Scan for the cell matching the given text and deliver its (x, y) coordinate at center. 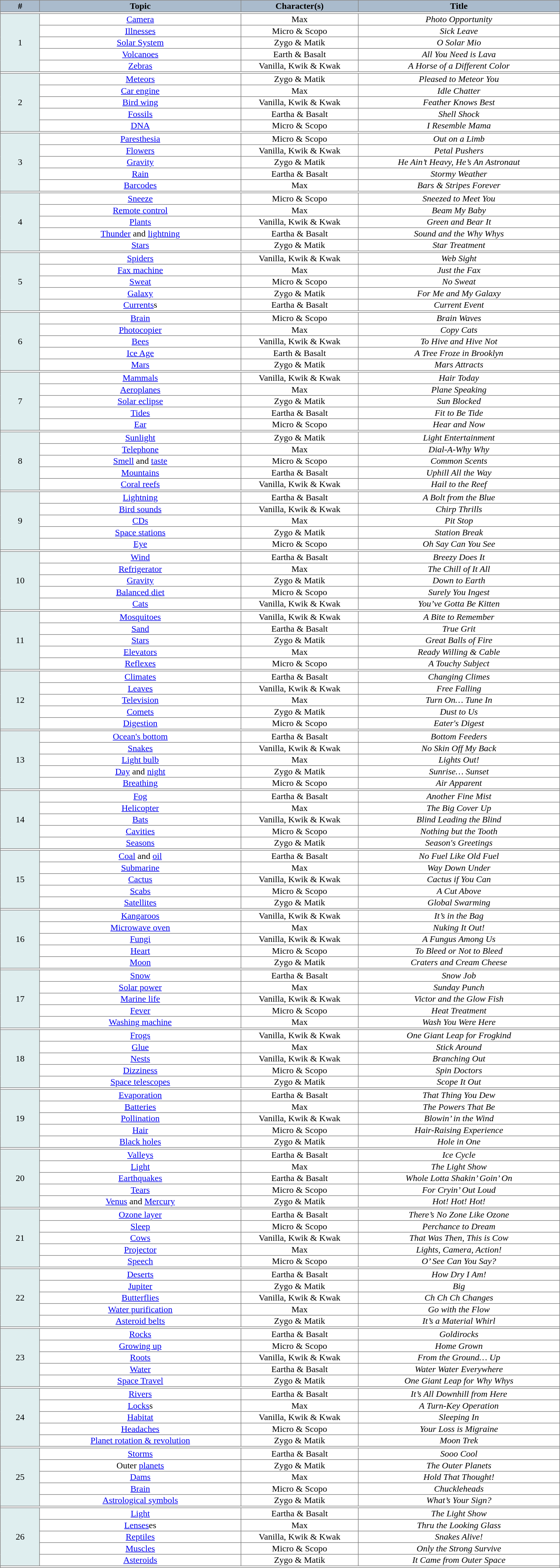
Rivers (140, 1394)
Solar power (140, 987)
Go with the Flow (459, 1309)
Fit to Be Tide (459, 413)
Copy Cats (459, 330)
Snow (140, 976)
Helicopter (140, 808)
O Solar Mio (459, 43)
Hot! Hot! Hot! (459, 1202)
Sound and the Why Whys (459, 234)
Reptiles (140, 1537)
Hair Today (459, 378)
Ch Ch Ch Changes (459, 1298)
Water purification (140, 1309)
Kangaroos (140, 916)
Breathing (140, 783)
Television (140, 700)
It Came from Outer Space (459, 1560)
Wind (140, 557)
Venus and Mercury (140, 1202)
It’s a Material Whirl (459, 1321)
From the Ground… Up (459, 1358)
9 (20, 521)
Sun Blocked (459, 401)
Lights, Camera, Action! (459, 1250)
Tears (140, 1190)
Submarine (140, 868)
No Skin Off My Back (459, 748)
7 (20, 401)
Bees (140, 342)
Thunder and lightning (140, 234)
Barcodes (140, 186)
Balanced diet (140, 592)
20 (20, 1178)
To Hive and Hive Not (459, 342)
Asteroids (140, 1560)
Surely You Ingest (459, 592)
Meteors (140, 79)
Space stations (140, 532)
Outer planets (140, 1465)
8 (20, 461)
Galaxy (140, 293)
15 (20, 880)
No Fuel Like Old Fuel (459, 856)
2 (20, 103)
Elevators (140, 652)
Pleased to Meteor You (459, 79)
Star Treatment (459, 245)
Way Down Under (459, 868)
Bars & Stripes Forever (459, 186)
Sleep (140, 1226)
A Horse of a Different Color (459, 66)
Dams (140, 1477)
Fungi (140, 939)
Telephone (140, 449)
Headaches (140, 1429)
For Me and My Galaxy (459, 293)
Plane Speaking (459, 390)
Moon Trek (459, 1441)
Sneeze (140, 199)
The Outer Planets (459, 1465)
Spiders (140, 259)
Branching Out (459, 1059)
Sand (140, 629)
11 (20, 640)
Lights Out! (459, 760)
Mars (140, 365)
Hold That Thought! (459, 1477)
24 (20, 1417)
Down to Earth (459, 581)
Water (140, 1369)
Roots (140, 1358)
A Turn-Key Operation (459, 1406)
Snow Job (459, 976)
The Big Cover Up (459, 808)
5 (20, 282)
Tides (140, 413)
DNA (140, 126)
23 (20, 1358)
Speech (140, 1261)
Stick Around (459, 1047)
Lightning (140, 498)
Nothing but the Tooth (459, 831)
26 (20, 1537)
Plants (140, 222)
Great Balls of Fire (459, 640)
Refrigerator (140, 569)
There’s No Zone Like Ozone (459, 1215)
16 (20, 939)
To Bleed or Not to Bleed (459, 951)
Marine life (140, 999)
3 (20, 162)
Cactus if You Can (459, 880)
Camera (140, 20)
CDs (140, 521)
Station Break (459, 532)
He Ain’t Heavy, He’s An Astronaut (459, 162)
Lenseses (140, 1525)
Another Fine Mist (459, 797)
Zebras (140, 66)
Black holes (140, 1142)
You’ve Gotta Be Kitten (459, 604)
10 (20, 581)
Just the Fax (459, 270)
Current Event (459, 305)
22 (20, 1298)
Hair-Raising Experience (459, 1130)
Global Swarming (459, 903)
Chirp Thrills (459, 509)
A Bolt from the Blue (459, 498)
Blind Leading the Blind (459, 820)
The Powers That Be (459, 1107)
Sneezed to Meet You (459, 199)
Flowers (140, 151)
Hail to the Reef (459, 484)
Mountains (140, 473)
Growing up (140, 1346)
Beam My Baby (459, 210)
Paresthesia (140, 139)
Microwave oven (140, 928)
Petal Pushers (459, 151)
Reflexes (140, 664)
Wash You Were Here (459, 1022)
Car engine (140, 91)
No Sweat (459, 282)
Frogs (140, 1036)
Craters and Cream Cheese (459, 963)
Satellites (140, 903)
Heart (140, 951)
Whole Lotta Shakin’ Goin’ On (459, 1178)
Dizziness (140, 1070)
Batteries (140, 1107)
Smell and taste (140, 461)
Scope It Out (459, 1082)
Dial-A-Why Why (459, 449)
Uphill All the Way (459, 473)
Space telescopes (140, 1082)
Rocks (140, 1334)
Sooo Cool (459, 1454)
# (20, 6)
Breezy Does It (459, 557)
Storms (140, 1454)
Ocean's bottom (140, 737)
Green and Bear It (459, 222)
Bats (140, 820)
Moon (140, 963)
Sleeping In (459, 1417)
6 (20, 342)
Leaves (140, 688)
Mosquitoes (140, 617)
Scabs (140, 891)
Topic (140, 6)
Snakes (140, 748)
Bird sounds (140, 509)
Light bulb (140, 760)
Fog (140, 797)
A Tree Froze in Brooklyn (459, 353)
Sweat (140, 282)
13 (20, 760)
Chuckleheads (459, 1489)
Out on a Limb (459, 139)
Nests (140, 1059)
Cats (140, 604)
Oh Say Can You See (459, 544)
Rain (140, 174)
The Chill of It All (459, 569)
Glue (140, 1047)
Sunday Punch (459, 987)
Jupiter (140, 1286)
Light Entertainment (459, 438)
A Fungus Among Us (459, 939)
Lockss (140, 1406)
That Thing You Dew (459, 1095)
I Resemble Mama (459, 126)
Hear and Now (459, 425)
Sunlight (140, 438)
Coal and oil (140, 856)
Digestion (140, 723)
Cactus (140, 880)
Pollination (140, 1119)
Solar System (140, 43)
Dust to Us (459, 712)
Title (459, 6)
Volcanoes (140, 54)
Muscles (140, 1548)
Planet rotation & revolution (140, 1441)
Mammals (140, 378)
Your Loss is Migraine (459, 1429)
Stormy Weather (459, 174)
True Grit (459, 629)
Fossils (140, 114)
Spin Doctors (459, 1070)
17 (20, 999)
What’s Your Sign? (459, 1500)
Climates (140, 677)
Bird wing (140, 103)
Ear (140, 425)
Common Scents (459, 461)
Sunrise… Sunset (459, 771)
Eye (140, 544)
Goldirocks (459, 1334)
Eater's Digest (459, 723)
Ice Age (140, 353)
Currentss (140, 305)
Air Apparent (459, 783)
Space Travel (140, 1381)
18 (20, 1059)
Free Falling (459, 688)
Nuking It Out! (459, 928)
Perchance to Dream (459, 1226)
Cows (140, 1238)
Photocopier (140, 330)
Victor and the Glow Fish (459, 999)
Solar eclipse (140, 401)
Valleys (140, 1155)
4 (20, 222)
That Was Then, This is Cow (459, 1238)
Only the Strong Survive (459, 1548)
O’ See Can You Say? (459, 1261)
Heat Treatment (459, 1011)
Feather Knows Best (459, 103)
All You Need is Lava (459, 54)
21 (20, 1238)
19 (20, 1119)
One Giant Leap for Why Whys (459, 1381)
It’s in the Bag (459, 916)
Day and night (140, 771)
Blowin’ in the Wind (459, 1119)
Hole in One (459, 1142)
Ozone layer (140, 1215)
Home Grown (459, 1346)
Habitat (140, 1417)
Ready Willing & Cable (459, 652)
A Bite to Remember (459, 617)
Brain Waves (459, 318)
Earthquakes (140, 1178)
Water Water Everywhere (459, 1369)
Hair (140, 1130)
How Dry I Am! (459, 1275)
Pit Stop (459, 521)
Projector (140, 1250)
12 (20, 700)
14 (20, 820)
Photo Opportunity (459, 20)
Bottom Feeders (459, 737)
Big (459, 1286)
Remote control (140, 210)
Idle Chatter (459, 91)
Evaporation (140, 1095)
Illnesses (140, 31)
Coral reefs (140, 484)
Turn On… Tune In (459, 700)
Snakes Alive! (459, 1537)
Sick Leave (459, 31)
1 (20, 43)
Aeroplanes (140, 390)
Thru the Looking Glass (459, 1525)
Deserts (140, 1275)
Season's Greetings (459, 843)
One Giant Leap for Frogkind (459, 1036)
Astrological symbols (140, 1500)
Cavities (140, 831)
It’s All Downhill from Here (459, 1394)
For Cryin’ Out Loud (459, 1190)
A Cut Above (459, 891)
Washing machine (140, 1022)
Web Sight (459, 259)
Fax machine (140, 270)
Character(s) (300, 6)
Mars Attracts (459, 365)
Changing Climes (459, 677)
Seasons (140, 843)
Butterflies (140, 1298)
Comets (140, 712)
25 (20, 1477)
Shell Shock (459, 114)
Asteroid belts (140, 1321)
Fever (140, 1011)
Ice Cycle (459, 1155)
A Touchy Subject (459, 664)
